Identify which cell holds the provided text, then report its (X, Y) central coordinate. 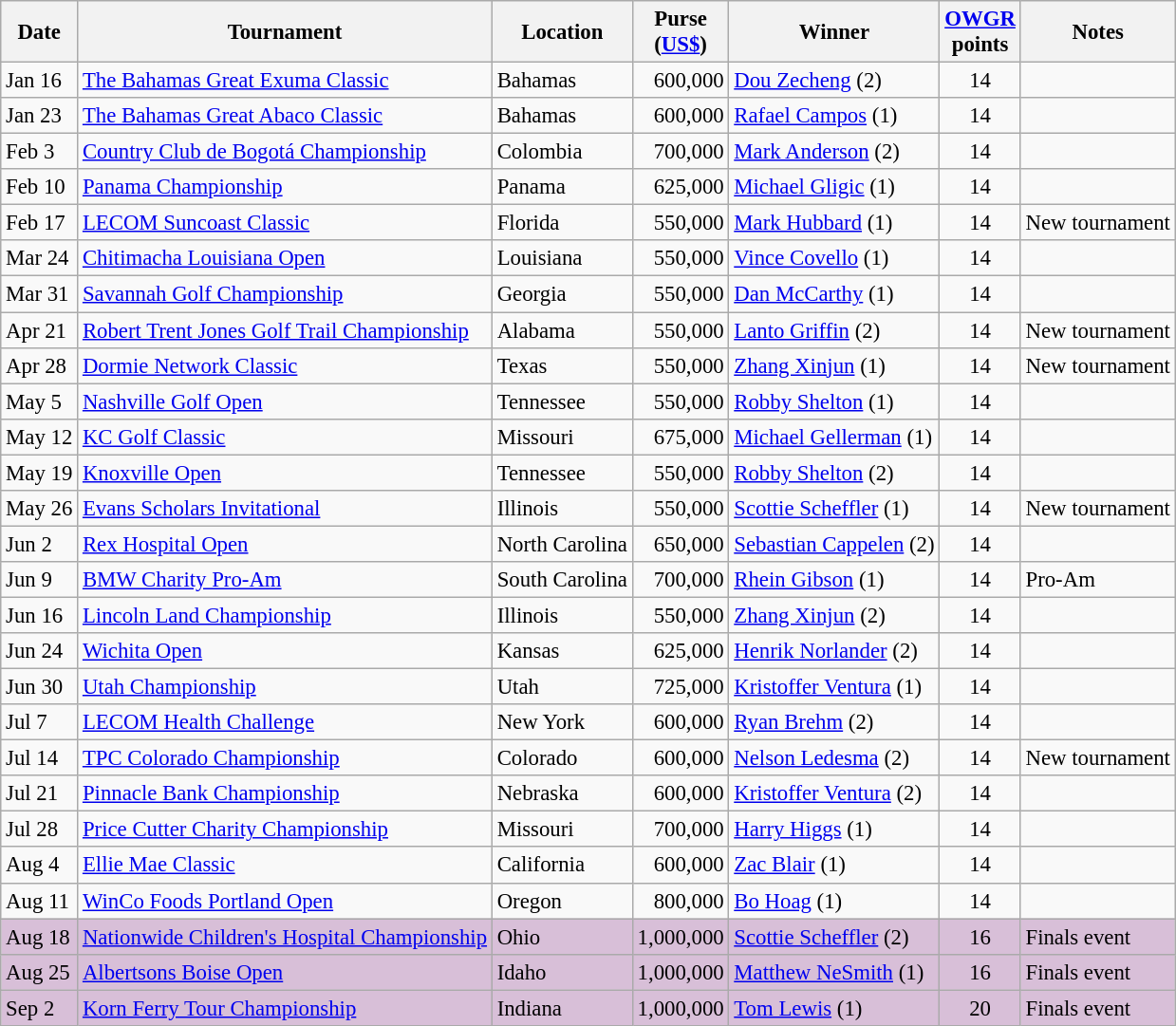
Chitimacha Louisiana Open (285, 259)
Location (562, 32)
The Bahamas Great Abaco Classic (285, 116)
Zac Blair (1) (834, 866)
Zhang Xinjun (1) (834, 365)
Dormie Network Classic (285, 365)
May 26 (40, 509)
Winner (834, 32)
Indiana (562, 1008)
Robby Shelton (2) (834, 473)
Jun 16 (40, 615)
Apr 21 (40, 330)
650,000 (681, 544)
Texas (562, 365)
Mar 24 (40, 259)
Lanto Griffin (2) (834, 330)
Jun 24 (40, 651)
New York (562, 722)
Savannah Golf Championship (285, 294)
Tom Lewis (1) (834, 1008)
Dou Zecheng (2) (834, 81)
Feb 10 (40, 187)
North Carolina (562, 544)
Dan McCarthy (1) (834, 294)
Albertsons Boise Open (285, 972)
Scottie Scheffler (1) (834, 509)
Mar 31 (40, 294)
Date (40, 32)
Aug 18 (40, 937)
Knoxville Open (285, 473)
Robert Trent Jones Golf Trail Championship (285, 330)
800,000 (681, 901)
Jan 16 (40, 81)
Kristoffer Ventura (1) (834, 687)
Pinnacle Bank Championship (285, 793)
May 12 (40, 437)
Wichita Open (285, 651)
Nationwide Children's Hospital Championship (285, 937)
Tournament (285, 32)
Aug 25 (40, 972)
Michael Gellerman (1) (834, 437)
WinCo Foods Portland Open (285, 901)
Country Club de Bogotá Championship (285, 152)
Jul 21 (40, 793)
Alabama (562, 330)
Lincoln Land Championship (285, 615)
Ohio (562, 937)
675,000 (681, 437)
Rafael Campos (1) (834, 116)
Harry Higgs (1) (834, 830)
LECOM Suncoast Classic (285, 223)
Kristoffer Ventura (2) (834, 793)
Colombia (562, 152)
Aug 4 (40, 866)
Georgia (562, 294)
Sep 2 (40, 1008)
Panama Championship (285, 187)
Mark Hubbard (1) (834, 223)
Ryan Brehm (2) (834, 722)
The Bahamas Great Exuma Classic (285, 81)
Rex Hospital Open (285, 544)
20 (980, 1008)
Rhein Gibson (1) (834, 580)
Oregon (562, 901)
Louisiana (562, 259)
LECOM Health Challenge (285, 722)
BMW Charity Pro-Am (285, 580)
Zhang Xinjun (2) (834, 615)
Korn Ferry Tour Championship (285, 1008)
Colorado (562, 758)
Jun 30 (40, 687)
Apr 28 (40, 365)
South Carolina (562, 580)
Kansas (562, 651)
Matthew NeSmith (1) (834, 972)
Purse(US$) (681, 32)
California (562, 866)
May 5 (40, 401)
Jan 23 (40, 116)
Jul 14 (40, 758)
Utah Championship (285, 687)
Florida (562, 223)
Nebraska (562, 793)
Jun 9 (40, 580)
Utah (562, 687)
TPC Colorado Championship (285, 758)
725,000 (681, 687)
Notes (1097, 32)
Bo Hoag (1) (834, 901)
Aug 11 (40, 901)
Robby Shelton (1) (834, 401)
Idaho (562, 972)
Nashville Golf Open (285, 401)
Pro-Am (1097, 580)
Jun 2 (40, 544)
Evans Scholars Invitational (285, 509)
Michael Gligic (1) (834, 187)
Feb 17 (40, 223)
May 19 (40, 473)
Mark Anderson (2) (834, 152)
Panama (562, 187)
KC Golf Classic (285, 437)
Sebastian Cappelen (2) (834, 544)
Ellie Mae Classic (285, 866)
Scottie Scheffler (2) (834, 937)
Price Cutter Charity Championship (285, 830)
Nelson Ledesma (2) (834, 758)
Henrik Norlander (2) (834, 651)
Jul 7 (40, 722)
OWGRpoints (980, 32)
Vince Covello (1) (834, 259)
Feb 3 (40, 152)
Jul 28 (40, 830)
